For the text-containing cell, return its midpoint in (X, Y) coordinate format. 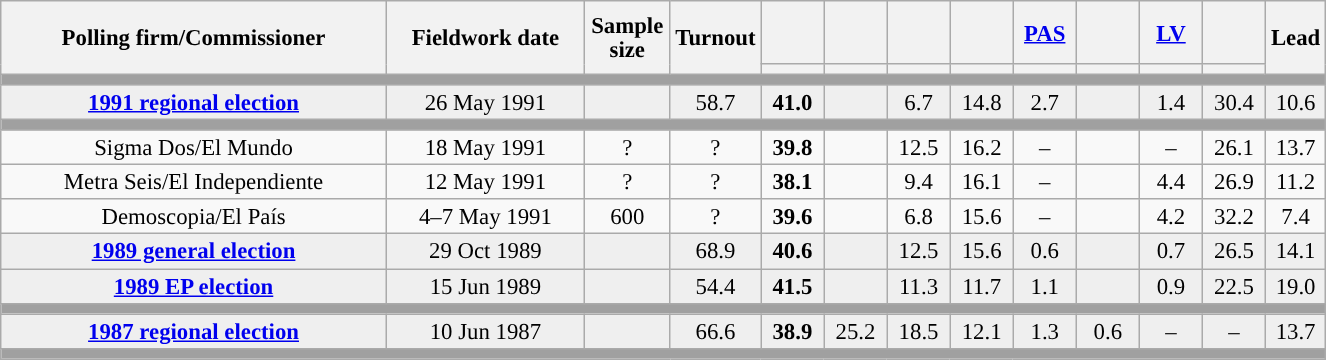
Polling firm/Commissioner (194, 38)
32.2 (1234, 218)
1989 EP election (194, 286)
22.5 (1234, 286)
Metra Seis/El Independiente (194, 182)
4.2 (1170, 218)
600 (627, 218)
26.5 (1234, 252)
9.4 (918, 182)
39.8 (792, 148)
19.0 (1296, 286)
41.5 (792, 286)
10 Jun 1987 (485, 332)
10.6 (1296, 102)
30.4 (1234, 102)
1.3 (1044, 332)
14.1 (1296, 252)
6.7 (918, 102)
0.7 (1170, 252)
Fieldwork date (485, 38)
7.4 (1296, 218)
18 May 1991 (485, 148)
PAS (1044, 32)
16.1 (982, 182)
Lead (1296, 38)
12.1 (982, 332)
Turnout (716, 38)
0.9 (1170, 286)
1991 regional election (194, 102)
Sample size (627, 38)
39.6 (792, 218)
4.4 (1170, 182)
Sigma Dos/El Mundo (194, 148)
25.2 (856, 332)
LV (1170, 32)
26.9 (1234, 182)
16.2 (982, 148)
11.2 (1296, 182)
14.8 (982, 102)
1.1 (1044, 286)
26.1 (1234, 148)
12 May 1991 (485, 182)
38.1 (792, 182)
2.7 (1044, 102)
58.7 (716, 102)
1.4 (1170, 102)
54.4 (716, 286)
68.9 (716, 252)
11.7 (982, 286)
6.8 (918, 218)
1989 general election (194, 252)
18.5 (918, 332)
Demoscopia/El País (194, 218)
1987 regional election (194, 332)
15 Jun 1989 (485, 286)
29 Oct 1989 (485, 252)
66.6 (716, 332)
26 May 1991 (485, 102)
41.0 (792, 102)
38.9 (792, 332)
40.6 (792, 252)
11.3 (918, 286)
4–7 May 1991 (485, 218)
